Extract the [x, y] coordinate from the center of the cell holding the provided text.  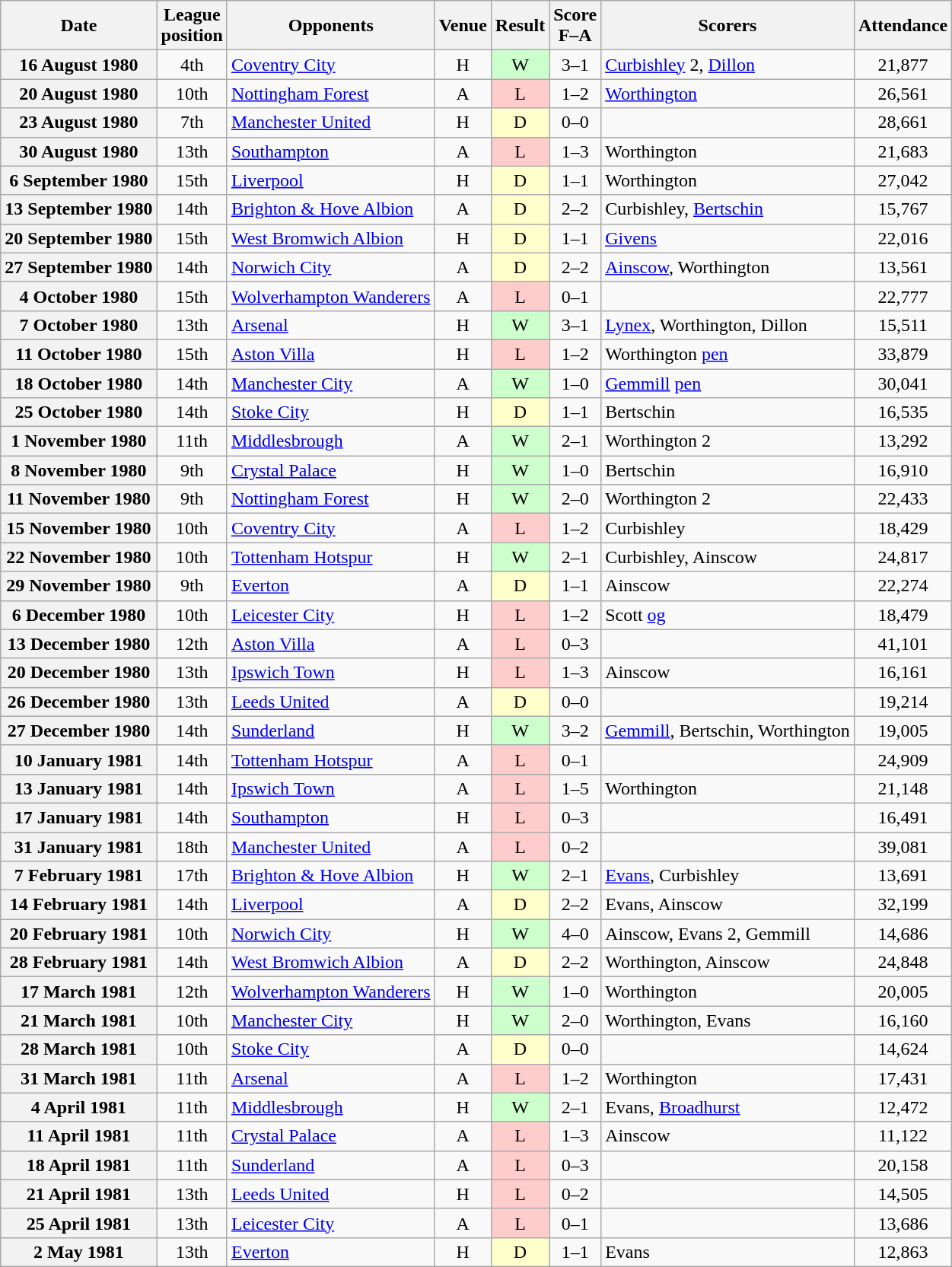
Venue [463, 26]
15,511 [903, 325]
16,535 [903, 412]
Curbishley, Ainscow [728, 557]
20 September 1980 [79, 238]
21,877 [903, 65]
24,817 [903, 557]
18,429 [903, 528]
17 March 1981 [79, 992]
8 November 1980 [79, 470]
22,433 [903, 499]
Ainscow, Worthington [728, 267]
41,101 [903, 644]
4 April 1981 [79, 1107]
16,491 [903, 817]
13 December 1980 [79, 644]
Gemmill pen [728, 383]
7th [192, 123]
6 September 1980 [79, 180]
22 November 1980 [79, 557]
26 December 1980 [79, 702]
14,686 [903, 934]
6 December 1980 [79, 615]
20 August 1980 [79, 94]
Result [520, 26]
27 September 1980 [79, 267]
23 August 1980 [79, 123]
30 August 1980 [79, 151]
ScoreF–A [575, 26]
11 April 1981 [79, 1136]
7 October 1980 [79, 325]
31 March 1981 [79, 1078]
Evans, Curbishley [728, 876]
4–0 [575, 934]
10 January 1981 [79, 759]
22,274 [903, 586]
Curbishley [728, 528]
21 March 1981 [79, 1020]
3–2 [575, 731]
Scott og [728, 615]
13 September 1980 [79, 209]
12,472 [903, 1107]
27 December 1980 [79, 731]
29 November 1980 [79, 586]
26,561 [903, 94]
16,160 [903, 1020]
Gemmill, Bertschin, Worthington [728, 731]
Worthington, Ainscow [728, 963]
19,214 [903, 702]
27,042 [903, 180]
Date [79, 26]
24,848 [903, 963]
Opponents [330, 26]
22,016 [903, 238]
Evans [728, 1252]
25 April 1981 [79, 1223]
11,122 [903, 1136]
13,686 [903, 1223]
18th [192, 847]
28,661 [903, 123]
11 October 1980 [79, 354]
14,624 [903, 1049]
11 November 1980 [79, 499]
Lynex, Worthington, Dillon [728, 325]
1 November 1980 [79, 441]
39,081 [903, 847]
Curbishley 2, Dillon [728, 65]
20,005 [903, 992]
18 October 1980 [79, 383]
17 January 1981 [79, 817]
32,199 [903, 905]
22,777 [903, 296]
Leagueposition [192, 26]
4 October 1980 [79, 296]
18,479 [903, 615]
17th [192, 876]
25 October 1980 [79, 412]
16 August 1980 [79, 65]
15 November 1980 [79, 528]
28 February 1981 [79, 963]
2 May 1981 [79, 1252]
20,158 [903, 1165]
13,292 [903, 441]
13,561 [903, 267]
16,161 [903, 673]
17,431 [903, 1078]
Scorers [728, 26]
21,683 [903, 151]
21,148 [903, 788]
33,879 [903, 354]
Ainscow, Evans 2, Gemmill [728, 934]
13 January 1981 [79, 788]
Givens [728, 238]
13,691 [903, 876]
4th [192, 65]
31 January 1981 [79, 847]
Evans, Broadhurst [728, 1107]
18 April 1981 [79, 1165]
20 December 1980 [79, 673]
21 April 1981 [79, 1194]
Worthington, Evans [728, 1020]
20 February 1981 [79, 934]
Evans, Ainscow [728, 905]
24,909 [903, 759]
28 March 1981 [79, 1049]
19,005 [903, 731]
7 February 1981 [79, 876]
1–5 [575, 788]
Attendance [903, 26]
Curbishley, Bertschin [728, 209]
Worthington pen [728, 354]
15,767 [903, 209]
14,505 [903, 1194]
14 February 1981 [79, 905]
16,910 [903, 470]
12,863 [903, 1252]
30,041 [903, 383]
